For the text-containing cell, return its midpoint in [X, Y] coordinate format. 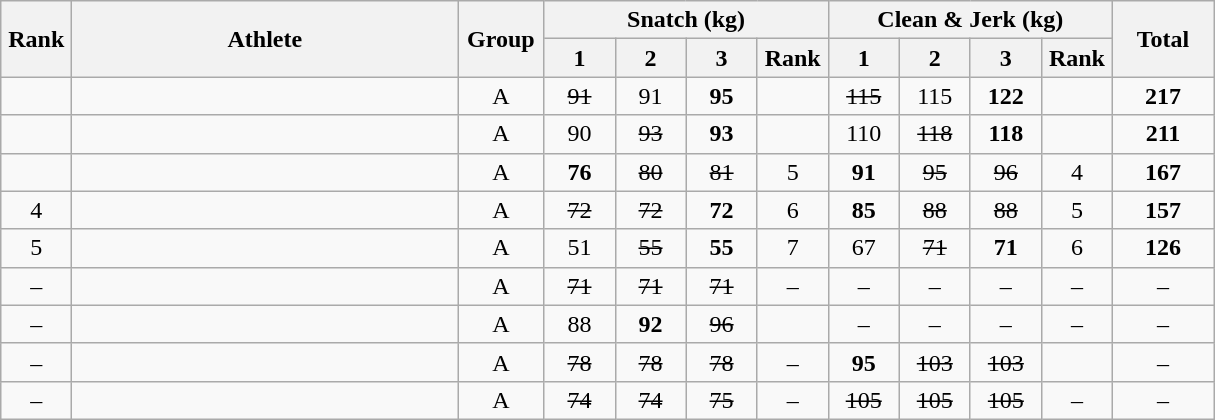
Group [501, 39]
80 [650, 172]
167 [1162, 172]
122 [1006, 96]
90 [580, 134]
217 [1162, 96]
76 [580, 172]
7 [792, 248]
157 [1162, 210]
81 [722, 172]
85 [864, 210]
Total [1162, 39]
110 [864, 134]
Athlete [265, 39]
67 [864, 248]
92 [650, 324]
211 [1162, 134]
75 [722, 400]
Clean & Jerk (kg) [970, 20]
51 [580, 248]
Snatch (kg) [686, 20]
126 [1162, 248]
